Capture the cell that displays the provided text and extract its (x, y) central coordinate. 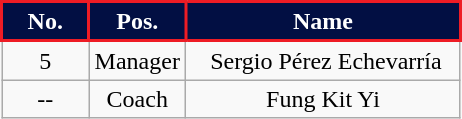
Pos. (137, 22)
Coach (137, 99)
Fung Kit Yi (322, 99)
5 (46, 60)
Manager (137, 60)
Name (322, 22)
Sergio Pérez Echevarría (322, 60)
-- (46, 99)
No. (46, 22)
